Search for the cell housing the specified text and yield its [x, y] center coordinate. 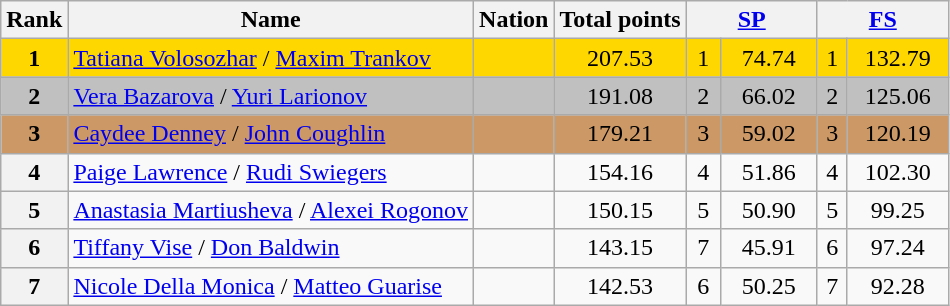
Total points [620, 20]
120.19 [898, 134]
102.30 [898, 172]
Nation [514, 20]
SP [752, 20]
66.02 [768, 96]
Tatiana Volosozhar / Maxim Trankov [271, 58]
Name [271, 20]
191.08 [620, 96]
Tiffany Vise / Don Baldwin [271, 248]
142.53 [620, 286]
50.90 [768, 210]
Nicole Della Monica / Matteo Guarise [271, 286]
132.79 [898, 58]
Caydee Denney / John Coughlin [271, 134]
150.15 [620, 210]
FS [882, 20]
Paige Lawrence / Rudi Swiegers [271, 172]
143.15 [620, 248]
59.02 [768, 134]
Rank [34, 20]
99.25 [898, 210]
Anastasia Martiusheva / Alexei Rogonov [271, 210]
97.24 [898, 248]
125.06 [898, 96]
51.86 [768, 172]
207.53 [620, 58]
Vera Bazarova / Yuri Larionov [271, 96]
154.16 [620, 172]
50.25 [768, 286]
45.91 [768, 248]
92.28 [898, 286]
179.21 [620, 134]
74.74 [768, 58]
